Identify which cell holds the provided text, then report its [x, y] central coordinate. 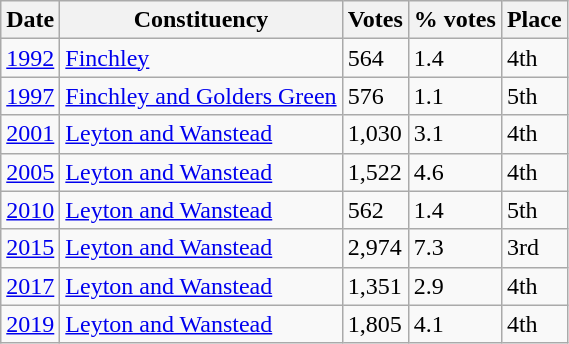
Date [30, 20]
562 [375, 210]
564 [375, 58]
2017 [30, 286]
2005 [30, 172]
7.3 [454, 248]
4.6 [454, 172]
1,030 [375, 134]
1,522 [375, 172]
2010 [30, 210]
2015 [30, 248]
3.1 [454, 134]
1992 [30, 58]
2001 [30, 134]
Place [534, 20]
2019 [30, 324]
1,351 [375, 286]
Constituency [201, 20]
Finchley and Golders Green [201, 96]
Finchley [201, 58]
2.9 [454, 286]
% votes [454, 20]
1.1 [454, 96]
2,974 [375, 248]
1,805 [375, 324]
1997 [30, 96]
Votes [375, 20]
3rd [534, 248]
576 [375, 96]
4.1 [454, 324]
